Scan for the cell matching the given text and deliver its (x, y) coordinate at center. 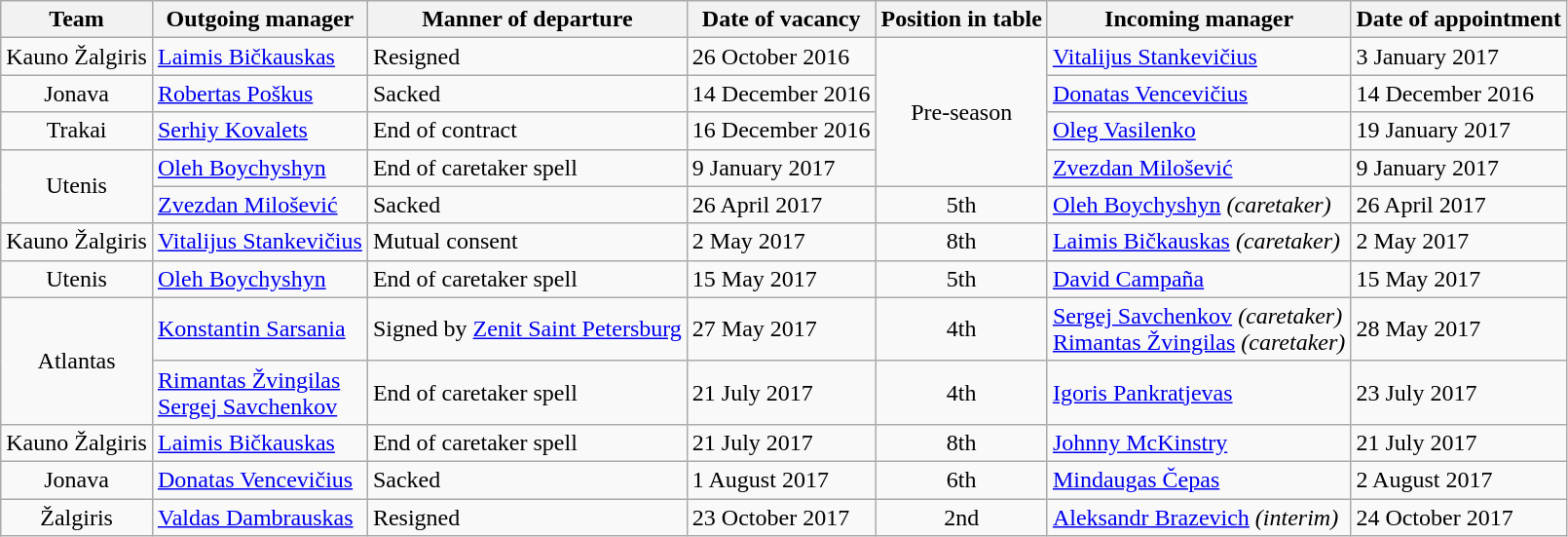
1 August 2017 (781, 479)
Aleksandr Brazevich (interim) (1198, 518)
2 August 2017 (1459, 479)
16 December 2016 (781, 131)
End of contract (527, 131)
Date of vacancy (781, 19)
6th (961, 479)
Oleh Boychyshyn (caretaker) (1198, 205)
28 May 2017 (1459, 329)
Robertas Poškus (259, 94)
Team (77, 19)
Date of appointment (1459, 19)
Atlantas (77, 361)
Signed by Zenit Saint Petersburg (527, 329)
Rimantas Žvingilas Sergej Savchenkov (259, 392)
Mutual consent (527, 242)
23 October 2017 (781, 518)
David Campaña (1198, 279)
Pre-season (961, 112)
Valdas Dambrauskas (259, 518)
27 May 2017 (781, 329)
Igoris Pankratjevas (1198, 392)
Trakai (77, 131)
3 January 2017 (1459, 57)
Žalgiris (77, 518)
24 October 2017 (1459, 518)
Konstantin Sarsania (259, 329)
19 January 2017 (1459, 131)
Laimis Bičkauskas (caretaker) (1198, 242)
Sergej Savchenkov (caretaker) Rimantas Žvingilas (caretaker) (1198, 329)
Position in table (961, 19)
Mindaugas Čepas (1198, 479)
Oleg Vasilenko (1198, 131)
Incoming manager (1198, 19)
Johnny McKinstry (1198, 442)
2nd (961, 518)
Serhiy Kovalets (259, 131)
Outgoing manager (259, 19)
23 July 2017 (1459, 392)
Manner of departure (527, 19)
26 October 2016 (781, 57)
